For the text-containing cell, return its midpoint in [X, Y] coordinate format. 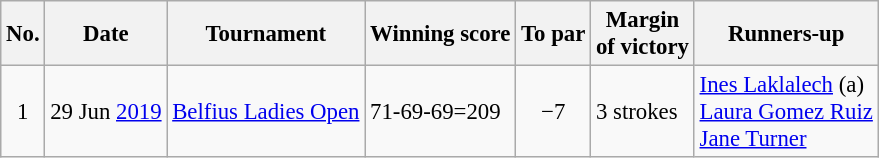
−7 [554, 112]
1 [23, 112]
29 Jun 2019 [106, 112]
Marginof victory [643, 34]
71-69-69=209 [440, 112]
Date [106, 34]
No. [23, 34]
To par [554, 34]
Runners-up [786, 34]
Tournament [266, 34]
Belfius Ladies Open [266, 112]
3 strokes [643, 112]
Ines Laklalech (a) Laura Gomez Ruiz Jane Turner [786, 112]
Winning score [440, 34]
